Identify which cell holds the provided text, then report its (X, Y) central coordinate. 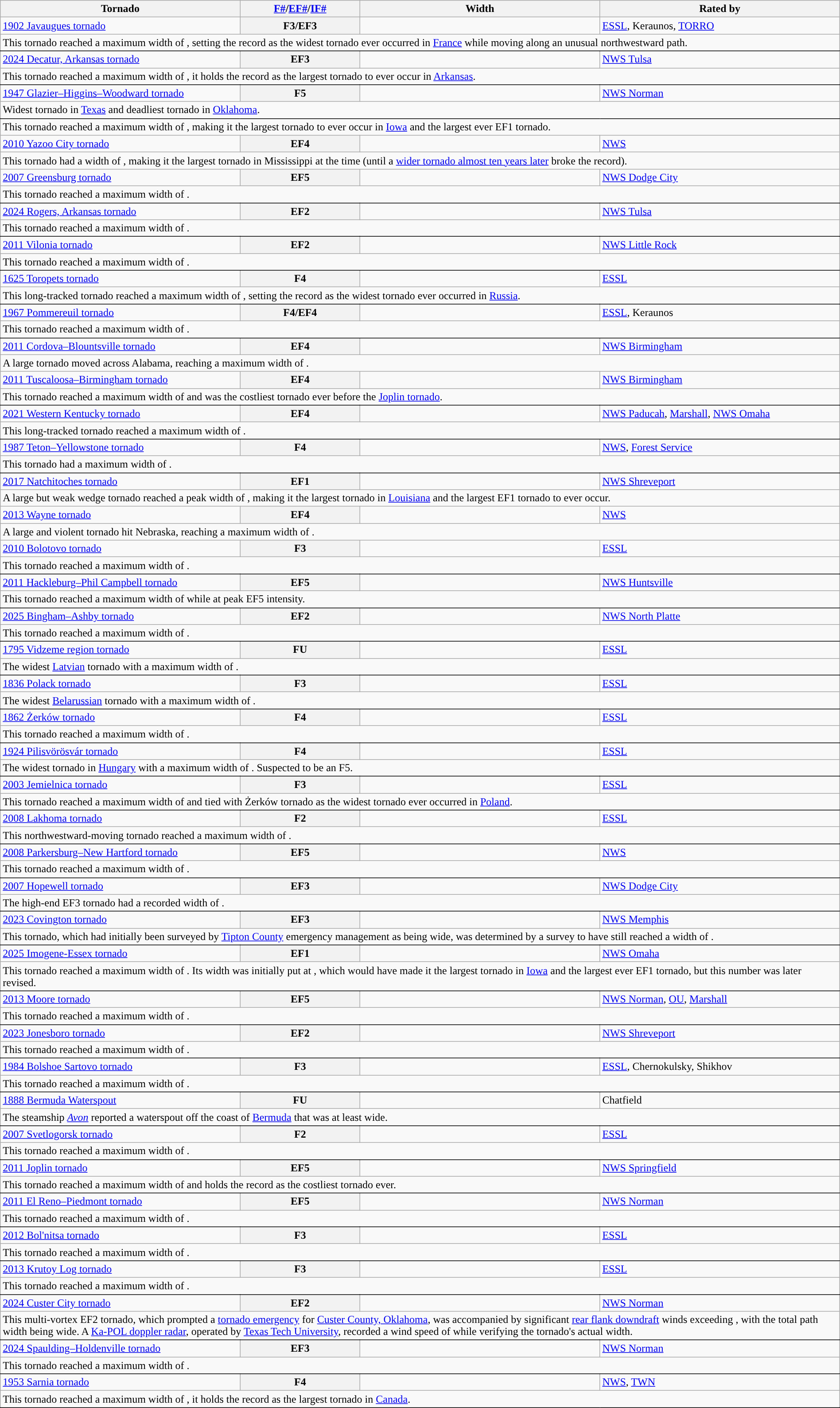
NWS Springfield (719, 1168)
NWS Norman, OU, Marshall (719, 999)
Chatfield (719, 1100)
2007 Svetlogorsk tornado (121, 1134)
2008 Lakhoma tornado (121, 819)
2025 Imogene-Essex tornado (121, 953)
2007 Greensburg tornado (121, 177)
2024 Decatur, Arkansas tornado (121, 59)
2011 Tuscaloosa–Birmingham tornado (121, 380)
The steamship Avon reported a waterspout off the coast of Bermuda that was at least wide. (420, 1117)
2008 Parkersburg–New Hartford tornado (121, 852)
NWS Paducah, Marshall, NWS Omaha (719, 413)
2013 Moore tornado (121, 999)
1795 Vidzeme region tornado (121, 650)
The high-end EF3 tornado had a recorded width of . (420, 903)
1902 Javaugues tornado (121, 26)
F4/EF4 (300, 312)
This tornado reached a maximum width of , it holds the record as the largest tornado to ever occur in Arkansas. (420, 76)
1947 Glazier–Higgins–Woodward tornado (121, 93)
This tornado reached a maximum width of and holds the record as the costliest tornado ever. (420, 1185)
2011 Cordova–Blountsville tornado (121, 346)
Widest tornado in Texas and deadliest tornado in Oklahoma. (420, 110)
This tornado reached a maximum width of while at peak EF5 intensity. (420, 599)
NWS Memphis (719, 920)
This tornado reached a maximum width of , making it the largest tornado to ever occur in Iowa and the largest ever EF1 tornado. (420, 127)
A large and violent tornado hit Nebraska, reaching a maximum width of . (420, 532)
The widest Belarussian tornado with a maximum width of . (420, 700)
2010 Bolotovo tornado (121, 549)
2011 Joplin tornado (121, 1168)
2024 Custer City tornado (121, 1303)
ESSL, Keraunos (719, 312)
1625 Toropets tornado (121, 279)
NWS Omaha (719, 953)
A large tornado moved across Alabama, reaching a maximum width of . (420, 363)
Rated by (719, 9)
F3/EF3 (300, 26)
1888 Bermuda Waterspout (121, 1100)
2012 Bol'nitsa tornado (121, 1235)
2024 Spaulding–Holdenville tornado (121, 1349)
The widest tornado in Hungary with a maximum width of . Suspected to be an F5. (420, 768)
This tornado reached a maximum width of and was the costliest tornado ever before the Joplin tornado. (420, 397)
1924 Pilisvörösvár tornado (121, 751)
Tornado (121, 9)
ESSL, Chernokulsky, Shikhov (719, 1067)
NWS Huntsville (719, 582)
NWS North Platte (719, 616)
This tornado had a maximum width of . (420, 464)
F5 (300, 93)
2025 Bingham–Ashby tornado (121, 616)
2023 Jonesboro tornado (121, 1033)
2024 Rogers, Arkansas tornado (121, 211)
2017 Natchitoches tornado (121, 481)
2011 El Reno–Piedmont tornado (121, 1201)
This tornado reached a maximum width of , it holds the record as the largest tornado in Canada. (420, 1399)
2010 Yazoo City tornado (121, 144)
1967 Pommereuil tornado (121, 312)
2007 Hopewell tornado (121, 886)
ESSL, Keraunos, TORRO (719, 26)
2013 Wayne tornado (121, 515)
This northwestward-moving tornado reached a maximum width of . (420, 835)
1984 Bolshoe Sartovo tornado (121, 1067)
1862 Żerków tornado (121, 717)
2003 Jemielnica tornado (121, 785)
F#/EF#/IF# (300, 9)
1987 Teton–Yellowstone tornado (121, 447)
1953 Sarnia tornado (121, 1382)
2011 Hackleburg–Phil Campbell tornado (121, 582)
This long-tracked tornado reached a maximum width of , setting the record as the widest tornado ever occurred in Russia. (420, 296)
2011 Vilonia tornado (121, 245)
Width (480, 9)
NWS, Forest Service (719, 447)
This long-tracked tornado reached a maximum width of . (420, 430)
2023 Covington tornado (121, 920)
NWS Little Rock (719, 245)
2013 Krutoy Log tornado (121, 1269)
NWS, TWN (719, 1382)
1836 Polack tornado (121, 683)
2021 Western Kentucky tornado (121, 413)
A large but weak wedge tornado reached a peak width of , making it the largest tornado in Louisiana and the largest EF1 tornado to ever occur. (420, 498)
The widest Latvian tornado with a maximum width of . (420, 667)
This tornado reached a maximum width of and tied with Żerków tornado as the widest tornado ever occurred in Poland. (420, 802)
